Determine the [X, Y] coordinate at the center of the cell enclosing the given text.  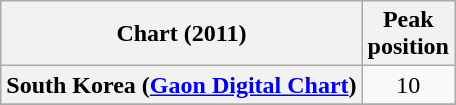
South Korea (Gaon Digital Chart) [182, 85]
Peakposition [408, 34]
10 [408, 85]
Chart (2011) [182, 34]
